Locate the cell with the specified text and output its (x, y) center coordinate. 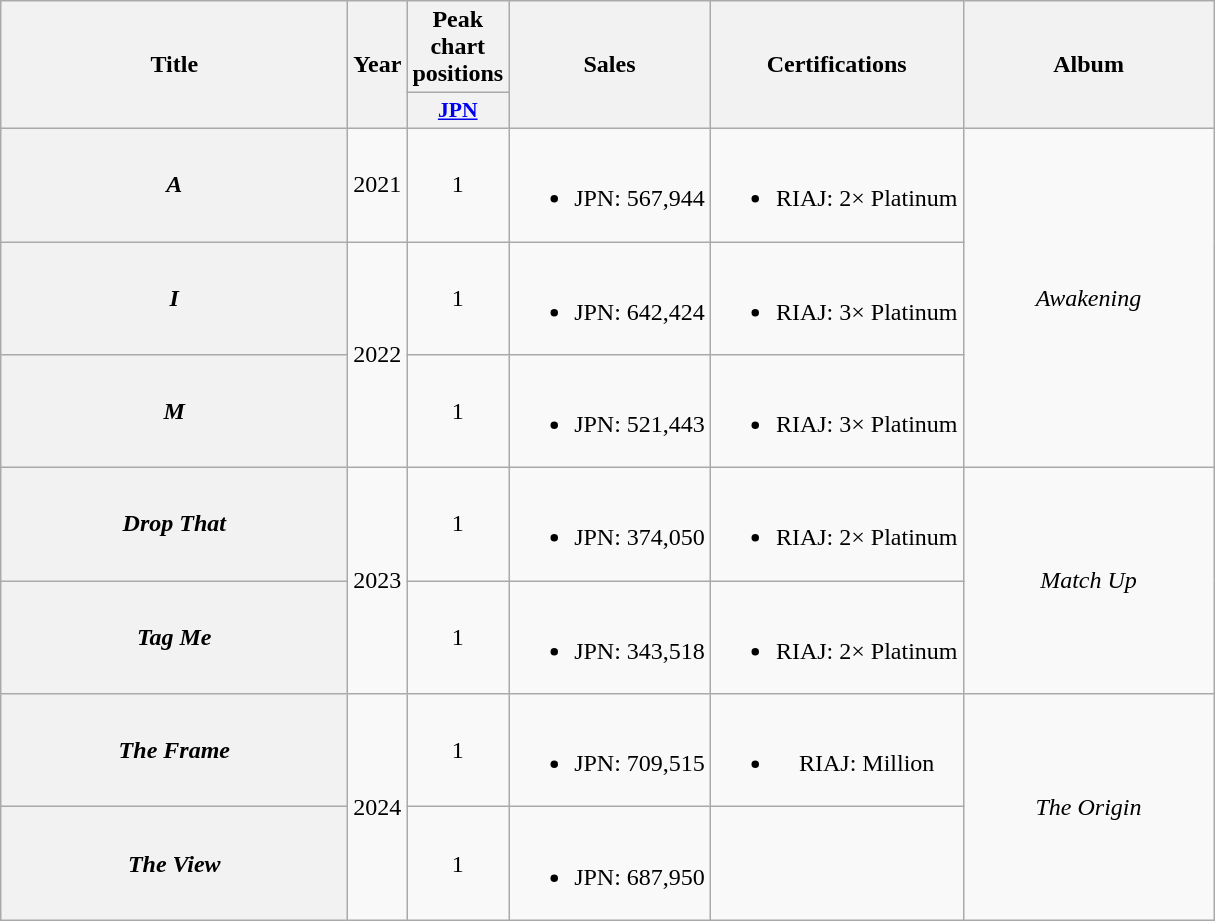
JPN: 642,424 (610, 298)
Sales (610, 65)
I (174, 298)
2022 (378, 355)
JPN: 374,050 (610, 524)
RIAJ: Million (836, 750)
JPN: 687,950 (610, 864)
Awakening (1088, 298)
JPN: 567,944 (610, 184)
Match Up (1088, 581)
Album (1088, 65)
The Origin (1088, 807)
2023 (378, 581)
JPN: 709,515 (610, 750)
Tag Me (174, 638)
Certifications (836, 65)
Title (174, 65)
2021 (378, 184)
The Frame (174, 750)
The View (174, 864)
Drop That (174, 524)
JPN: 343,518 (610, 638)
2024 (378, 807)
M (174, 412)
JPN (458, 111)
Year (378, 65)
A (174, 184)
Peak chart positions (458, 47)
JPN: 521,443 (610, 412)
